Identify which cell holds the provided text, then report its (x, y) central coordinate. 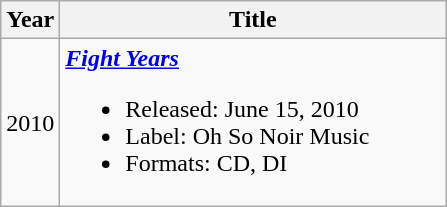
Fight YearsReleased: June 15, 2010Label: Oh So Noir MusicFormats: CD, DI (253, 122)
Title (253, 20)
2010 (30, 122)
Year (30, 20)
